Pinpoint the cell where the given text exists, returning its [x, y] midpoint coordinate. 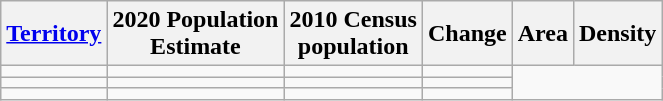
2010 Census population [353, 34]
2020 PopulationEstimate [196, 34]
Change [467, 34]
Territory [54, 34]
Area [542, 34]
Density [617, 34]
